Scan for the cell matching the given text and deliver its (X, Y) coordinate at center. 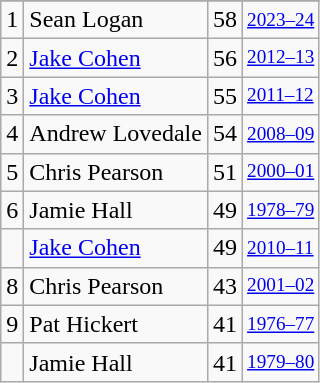
6 (12, 210)
58 (224, 20)
4 (12, 134)
55 (224, 96)
2008–09 (281, 134)
1978–79 (281, 210)
2023–24 (281, 20)
Andrew Lovedale (116, 134)
2001–02 (281, 286)
8 (12, 286)
51 (224, 172)
2012–13 (281, 58)
1 (12, 20)
Sean Logan (116, 20)
43 (224, 286)
2 (12, 58)
1979–80 (281, 362)
2010–11 (281, 248)
56 (224, 58)
9 (12, 324)
1976–77 (281, 324)
Pat Hickert (116, 324)
2000–01 (281, 172)
54 (224, 134)
2011–12 (281, 96)
3 (12, 96)
5 (12, 172)
